Detect which cell encompasses the target text, then output its (X, Y) center coordinate. 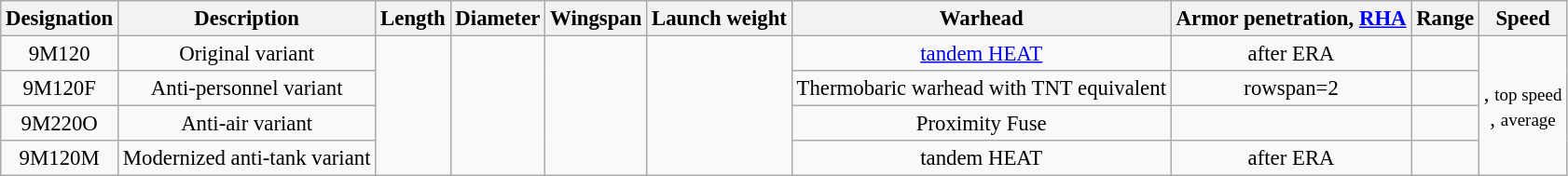
rowspan=2 (1291, 88)
9M120M (60, 158)
Designation (60, 19)
9M220O (60, 124)
Proximity Fuse (981, 124)
Modernized anti-tank variant (247, 158)
9M120 (60, 54)
Warhead (981, 19)
Armor penetration, RHA (1291, 19)
9M120F (60, 88)
Launch weight (720, 19)
Original variant (247, 54)
Thermobaric warhead with TNT equivalent (981, 88)
Anti-personnel variant (247, 88)
Description (247, 19)
Diameter (498, 19)
Length (413, 19)
, top speed, average (1522, 106)
Speed (1522, 19)
Range (1445, 19)
Wingspan (597, 19)
Anti-air variant (247, 124)
